Capture the cell that displays the provided text and extract its (x, y) central coordinate. 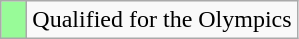
Qualified for the Olympics (162, 20)
